Identify which cell holds the provided text, then report its [X, Y] central coordinate. 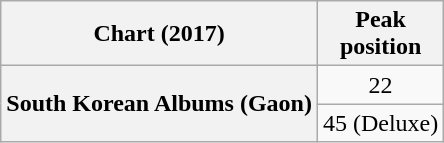
45 (Deluxe) [380, 123]
Peakposition [380, 34]
South Korean Albums (Gaon) [160, 104]
22 [380, 85]
Chart (2017) [160, 34]
